Locate the cell with the specified text and output its [x, y] center coordinate. 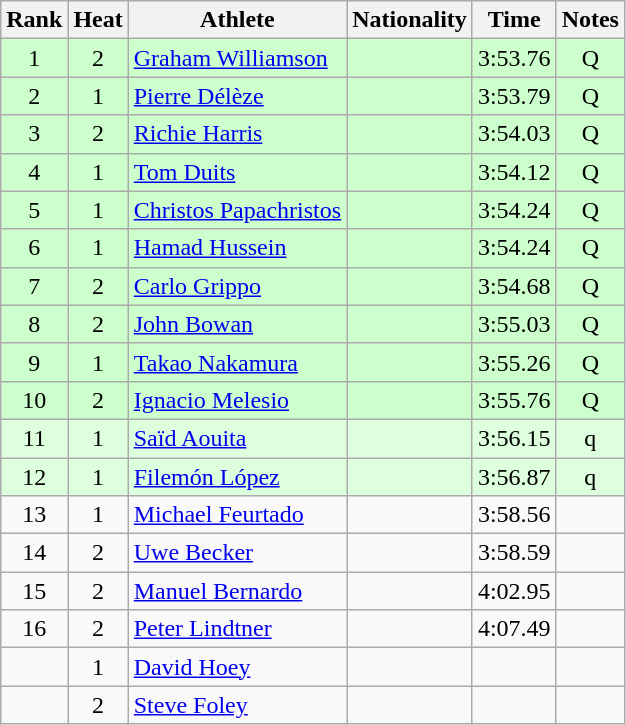
9 [34, 362]
Filemón López [237, 477]
3:53.79 [514, 96]
Saïd Aouita [237, 438]
7 [34, 286]
3:53.76 [514, 58]
15 [34, 591]
16 [34, 629]
Heat [98, 20]
John Bowan [237, 324]
6 [34, 248]
10 [34, 400]
3 [34, 134]
3:56.87 [514, 477]
3:54.12 [514, 172]
Richie Harris [237, 134]
3:58.56 [514, 515]
Manuel Bernardo [237, 591]
Notes [590, 20]
3:58.59 [514, 553]
Michael Feurtado [237, 515]
14 [34, 553]
8 [34, 324]
Christos Papachristos [237, 210]
3:54.03 [514, 134]
Takao Nakamura [237, 362]
4:02.95 [514, 591]
3:56.15 [514, 438]
Pierre Délèze [237, 96]
12 [34, 477]
4 [34, 172]
Peter Lindtner [237, 629]
3:55.76 [514, 400]
Uwe Becker [237, 553]
Hamad Hussein [237, 248]
Nationality [410, 20]
Ignacio Melesio [237, 400]
Graham Williamson [237, 58]
3:55.26 [514, 362]
Time [514, 20]
5 [34, 210]
13 [34, 515]
Athlete [237, 20]
Carlo Grippo [237, 286]
4:07.49 [514, 629]
Steve Foley [237, 705]
3:54.68 [514, 286]
Rank [34, 20]
3:55.03 [514, 324]
Tom Duits [237, 172]
11 [34, 438]
David Hoey [237, 667]
